Provide the (x, y) coordinate of the cell's center where the given text is located.  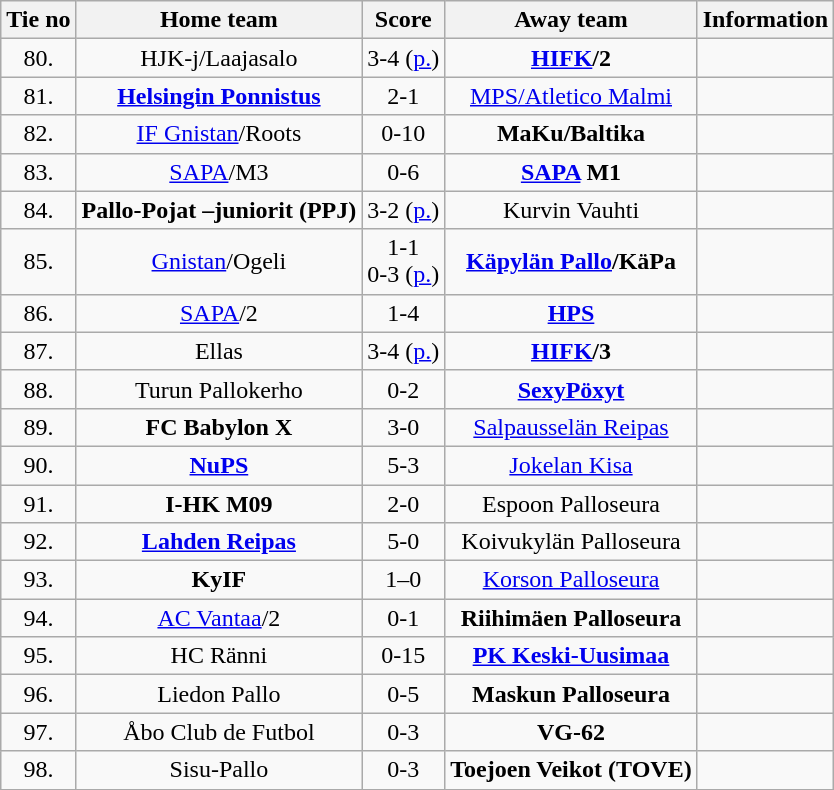
Away team (571, 20)
0-15 (404, 656)
Espoon Palloseura (571, 503)
SexyPöxyt (571, 389)
92. (38, 542)
Tie no (38, 20)
84. (38, 210)
MPS/Atletico Malmi (571, 96)
AC Vantaa/2 (219, 618)
HC Ränni (219, 656)
80. (38, 58)
2-0 (404, 503)
Koivukylän Palloseura (571, 542)
NuPS (219, 465)
87. (38, 351)
96. (38, 694)
81. (38, 96)
Korson Palloseura (571, 580)
Pallo-Pojat –juniorit (PPJ) (219, 210)
89. (38, 427)
FC Babylon X (219, 427)
1–0 (404, 580)
1-4 (404, 313)
Maskun Palloseura (571, 694)
88. (38, 389)
5-3 (404, 465)
PK Keski-Uusimaa (571, 656)
5-0 (404, 542)
Åbo Club de Futbol (219, 732)
86. (38, 313)
93. (38, 580)
Toejoen Veikot (TOVE) (571, 770)
3-0 (404, 427)
0-5 (404, 694)
MaKu/Baltika (571, 134)
3-2 (p.) (404, 210)
IF Gnistan/Roots (219, 134)
Gnistan/Ogeli (219, 262)
98. (38, 770)
90. (38, 465)
Kurvin Vauhti (571, 210)
Ellas (219, 351)
SAPA/2 (219, 313)
0-2 (404, 389)
Jokelan Kisa (571, 465)
Riihimäen Palloseura (571, 618)
0-6 (404, 172)
HIFK/3 (571, 351)
Information (765, 20)
85. (38, 262)
97. (38, 732)
95. (38, 656)
Salpausselän Reipas (571, 427)
82. (38, 134)
VG-62 (571, 732)
Liedon Pallo (219, 694)
HIFK/2 (571, 58)
0-10 (404, 134)
I-HK M09 (219, 503)
Turun Pallokerho (219, 389)
HJK-j/Laajasalo (219, 58)
Home team (219, 20)
Helsingin Ponnistus (219, 96)
83. (38, 172)
91. (38, 503)
Käpylän Pallo/KäPa (571, 262)
2-1 (404, 96)
Sisu-Pallo (219, 770)
Score (404, 20)
SAPA/M3 (219, 172)
HPS (571, 313)
1-10-3 (p.) (404, 262)
SAPA M1 (571, 172)
94. (38, 618)
KyIF (219, 580)
0-1 (404, 618)
Lahden Reipas (219, 542)
